Pinpoint the cell where the given text exists, returning its [x, y] midpoint coordinate. 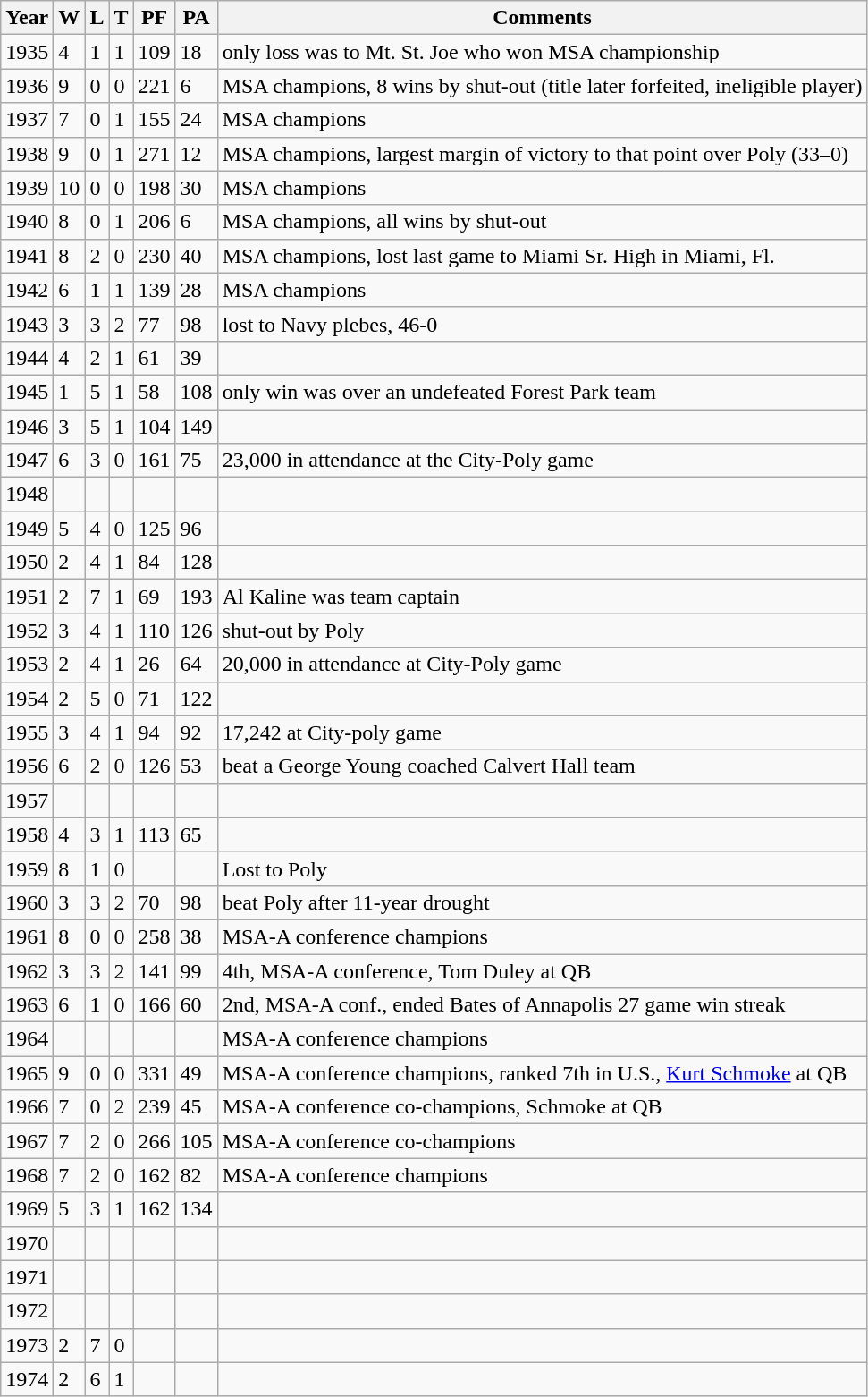
24 [197, 120]
26 [154, 665]
beat Poly after 11-year drought [542, 902]
198 [154, 188]
77 [154, 324]
1965 [27, 1073]
MSA champions, 8 wins by shut-out (title later forfeited, ineligible player) [542, 86]
shut-out by Poly [542, 631]
1948 [27, 495]
4th, MSA-A conference, Tom Duley at QB [542, 970]
60 [197, 1005]
1964 [27, 1039]
Comments [542, 18]
113 [154, 834]
331 [154, 1073]
141 [154, 970]
161 [154, 461]
1942 [27, 290]
69 [154, 597]
155 [154, 120]
L [97, 18]
39 [197, 358]
MSA-A conference co-champions [542, 1141]
1969 [27, 1209]
45 [197, 1107]
94 [154, 732]
PA [197, 18]
12 [197, 154]
1954 [27, 698]
1940 [27, 222]
MSA-A conference co-champions, Schmoke at QB [542, 1107]
230 [154, 256]
W [70, 18]
2nd, MSA-A conf., ended Bates of Annapolis 27 game win streak [542, 1005]
206 [154, 222]
271 [154, 154]
1950 [27, 563]
61 [154, 358]
105 [197, 1141]
1970 [27, 1243]
1951 [27, 597]
1958 [27, 834]
Al Kaline was team captain [542, 597]
1946 [27, 427]
1966 [27, 1107]
53 [197, 766]
1968 [27, 1175]
1941 [27, 256]
166 [154, 1005]
84 [154, 563]
110 [154, 631]
71 [154, 698]
18 [197, 52]
99 [197, 970]
beat a George Young coached Calvert Hall team [542, 766]
193 [197, 597]
MSA-A conference champions, ranked 7th in U.S., Kurt Schmoke at QB [542, 1073]
139 [154, 290]
28 [197, 290]
1960 [27, 902]
40 [197, 256]
T [122, 18]
PF [154, 18]
96 [197, 529]
1955 [27, 732]
Year [27, 18]
1963 [27, 1005]
92 [197, 732]
1936 [27, 86]
239 [154, 1107]
1961 [27, 936]
104 [154, 427]
1971 [27, 1277]
1938 [27, 154]
125 [154, 529]
1945 [27, 392]
1944 [27, 358]
1967 [27, 1141]
MSA champions, all wins by shut-out [542, 222]
1949 [27, 529]
MSA champions, lost last game to Miami Sr. High in Miami, Fl. [542, 256]
38 [197, 936]
1957 [27, 800]
Lost to Poly [542, 868]
266 [154, 1141]
65 [197, 834]
258 [154, 936]
1937 [27, 120]
20,000 in attendance at City-Poly game [542, 665]
1947 [27, 461]
1974 [27, 1379]
1943 [27, 324]
1939 [27, 188]
109 [154, 52]
30 [197, 188]
lost to Navy plebes, 46-0 [542, 324]
23,000 in attendance at the City-Poly game [542, 461]
82 [197, 1175]
MSA champions, largest margin of victory to that point over Poly (33–0) [542, 154]
70 [154, 902]
only loss was to Mt. St. Joe who won MSA championship [542, 52]
1973 [27, 1345]
1952 [27, 631]
58 [154, 392]
1935 [27, 52]
1959 [27, 868]
134 [197, 1209]
only win was over an undefeated Forest Park team [542, 392]
128 [197, 563]
108 [197, 392]
64 [197, 665]
75 [197, 461]
49 [197, 1073]
17,242 at City-poly game [542, 732]
10 [70, 188]
1972 [27, 1311]
221 [154, 86]
149 [197, 427]
1962 [27, 970]
122 [197, 698]
1956 [27, 766]
1953 [27, 665]
